Scan for the cell matching the given text and deliver its [X, Y] coordinate at center. 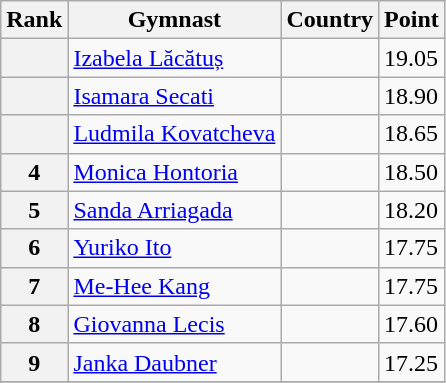
17.60 [412, 324]
Izabela Lăcătuș [174, 58]
9 [34, 362]
Ludmila Kovatcheva [174, 134]
Me-Hee Kang [174, 286]
Janka Daubner [174, 362]
8 [34, 324]
18.50 [412, 172]
17.25 [412, 362]
Point [412, 20]
Rank [34, 20]
Monica Hontoria [174, 172]
Gymnast [174, 20]
18.20 [412, 210]
5 [34, 210]
Giovanna Lecis [174, 324]
6 [34, 248]
18.65 [412, 134]
Sanda Arriagada [174, 210]
18.90 [412, 96]
Yuriko Ito [174, 248]
Isamara Secati [174, 96]
4 [34, 172]
Country [330, 20]
7 [34, 286]
19.05 [412, 58]
